Return the (X, Y) coordinate for the center point of the cell that contains the specified text.  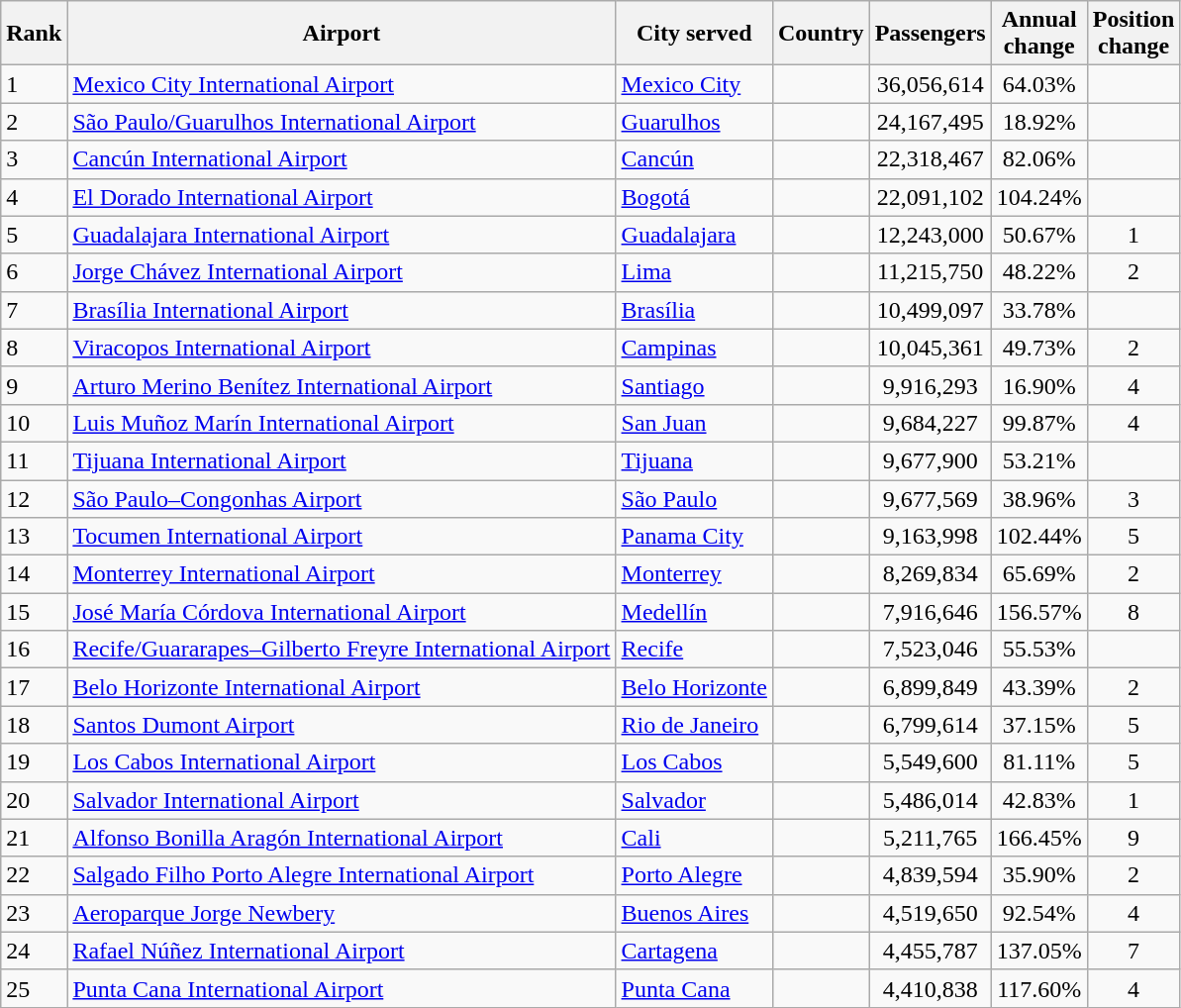
Los Cabos International Airport (342, 762)
24 (34, 951)
Santiago (694, 385)
137.05% (1039, 951)
8,269,834 (931, 574)
Aeroparque Jorge Newbery (342, 913)
Brasília International Airport (342, 310)
4,410,838 (931, 988)
Positionchange (1133, 34)
São Paulo–Congonhas Airport (342, 498)
Salgado Filho Porto Alegre International Airport (342, 875)
5,549,600 (931, 762)
Cartagena (694, 951)
10,045,361 (931, 348)
50.67% (1039, 235)
Bogotá (694, 197)
9,677,569 (931, 498)
24,167,495 (931, 122)
Guarulhos (694, 122)
Cali (694, 838)
San Juan (694, 423)
25 (34, 988)
16 (34, 650)
99.87% (1039, 423)
21 (34, 838)
Rafael Núñez International Airport (342, 951)
37.15% (1039, 725)
Jorge Chávez International Airport (342, 272)
9,163,998 (931, 537)
9,677,900 (931, 460)
53.21% (1039, 460)
38.96% (1039, 498)
Annualchange (1039, 34)
5,211,765 (931, 838)
16.90% (1039, 385)
Monterrey (694, 574)
65.69% (1039, 574)
13 (34, 537)
Santos Dumont Airport (342, 725)
Mexico City International Airport (342, 84)
Punta Cana (694, 988)
Viracopos International Airport (342, 348)
Los Cabos (694, 762)
166.45% (1039, 838)
81.11% (1039, 762)
55.53% (1039, 650)
15 (34, 612)
Recife (694, 650)
El Dorado International Airport (342, 197)
Cancún (694, 159)
6,799,614 (931, 725)
Tijuana International Airport (342, 460)
4,839,594 (931, 875)
Tocumen International Airport (342, 537)
10 (34, 423)
Punta Cana International Airport (342, 988)
35.90% (1039, 875)
22 (34, 875)
18 (34, 725)
7,916,646 (931, 612)
104.24% (1039, 197)
12,243,000 (931, 235)
Salvador (694, 800)
Alfonso Bonilla Aragón International Airport (342, 838)
Campinas (694, 348)
Recife/Guararapes–Gilberto Freyre International Airport (342, 650)
Panama City (694, 537)
49.73% (1039, 348)
Country (821, 34)
6,899,849 (931, 687)
José María Córdova International Airport (342, 612)
Porto Alegre (694, 875)
156.57% (1039, 612)
Airport (342, 34)
11 (34, 460)
42.83% (1039, 800)
12 (34, 498)
São Paulo/Guarulhos International Airport (342, 122)
Lima (694, 272)
14 (34, 574)
Arturo Merino Benítez International Airport (342, 385)
Belo Horizonte International Airport (342, 687)
Guadalajara International Airport (342, 235)
Rio de Janeiro (694, 725)
Passengers (931, 34)
9,684,227 (931, 423)
Luis Muñoz Marín International Airport (342, 423)
92.54% (1039, 913)
Brasília (694, 310)
64.03% (1039, 84)
19 (34, 762)
Buenos Aires (694, 913)
Salvador International Airport (342, 800)
10,499,097 (931, 310)
17 (34, 687)
Guadalajara (694, 235)
11,215,750 (931, 272)
5,486,014 (931, 800)
33.78% (1039, 310)
6 (34, 272)
20 (34, 800)
43.39% (1039, 687)
102.44% (1039, 537)
23 (34, 913)
4,519,650 (931, 913)
48.22% (1039, 272)
Tijuana (694, 460)
36,056,614 (931, 84)
4,455,787 (931, 951)
Monterrey International Airport (342, 574)
São Paulo (694, 498)
18.92% (1039, 122)
City served (694, 34)
22,091,102 (931, 197)
82.06% (1039, 159)
Belo Horizonte (694, 687)
Cancún International Airport (342, 159)
Medellín (694, 612)
117.60% (1039, 988)
Rank (34, 34)
Mexico City (694, 84)
9,916,293 (931, 385)
22,318,467 (931, 159)
7,523,046 (931, 650)
